Locate the cell with the specified text and output its (X, Y) center coordinate. 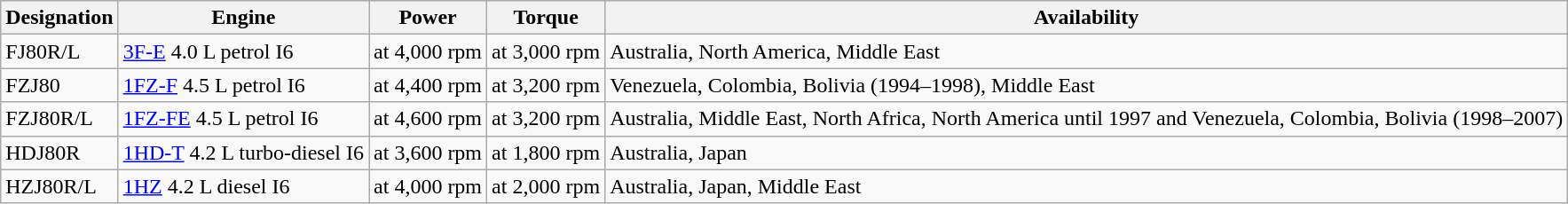
at 4,400 rpm (428, 85)
FJ80R/L (59, 51)
HDJ80R (59, 153)
Engine (243, 18)
at 4,600 rpm (428, 119)
FZJ80R/L (59, 119)
HZJ80R/L (59, 186)
Venezuela, Colombia, Bolivia (1994–1998), Middle East (1086, 85)
1FZ-FE 4.5 L petrol I6 (243, 119)
Torque (547, 18)
3F-E 4.0 L petrol I6 (243, 51)
Australia, Japan, Middle East (1086, 186)
Australia, Middle East, North Africa, North America until 1997 and Venezuela, Colombia, Bolivia (1998–2007) (1086, 119)
at 3,000 rpm (547, 51)
Power (428, 18)
at 1,800 rpm (547, 153)
Australia, North America, Middle East (1086, 51)
1HZ 4.2 L diesel I6 (243, 186)
at 3,600 rpm (428, 153)
Availability (1086, 18)
Designation (59, 18)
at 2,000 rpm (547, 186)
Australia, Japan (1086, 153)
1FZ-F 4.5 L petrol I6 (243, 85)
1HD-T 4.2 L turbo-diesel I6 (243, 153)
FZJ80 (59, 85)
